Output the (X, Y) coordinate of the center of the cell containing the given text.  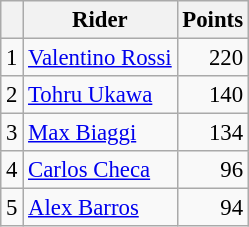
Carlos Checa (100, 170)
1 (12, 58)
Rider (100, 20)
94 (212, 208)
140 (212, 95)
134 (212, 133)
Tohru Ukawa (100, 95)
4 (12, 170)
Valentino Rossi (100, 58)
3 (12, 133)
Alex Barros (100, 208)
220 (212, 58)
Points (212, 20)
5 (12, 208)
Max Biaggi (100, 133)
2 (12, 95)
96 (212, 170)
